Determine the [X, Y] coordinate at the center of the cell enclosing the given text.  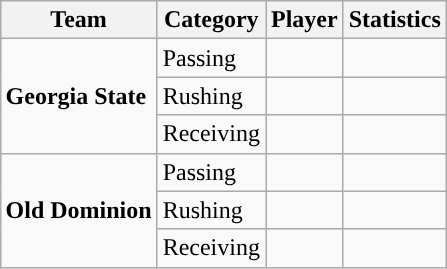
Player [305, 20]
Old Dominion [78, 210]
Team [78, 20]
Statistics [394, 20]
Category [211, 20]
Georgia State [78, 96]
